Search for the cell housing the specified text and yield its (X, Y) center coordinate. 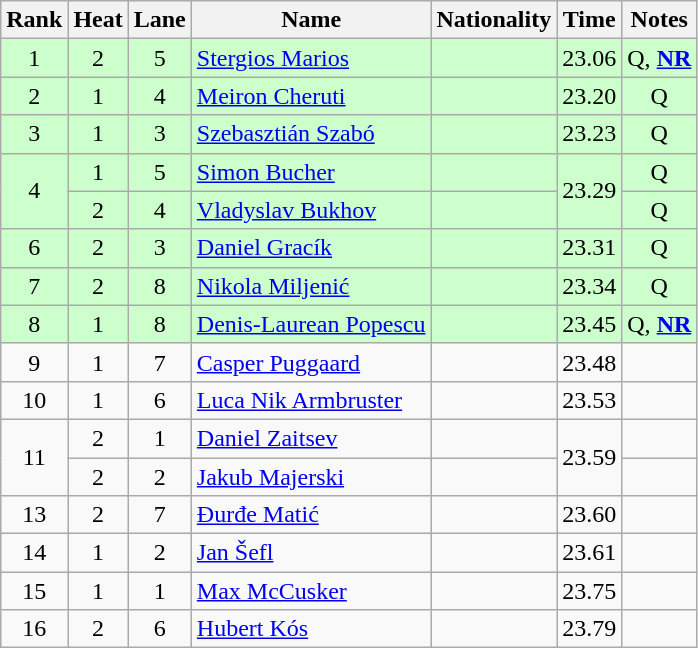
23.75 (590, 591)
16 (34, 629)
Luca Nik Armbruster (311, 400)
Szebasztián Szabó (311, 134)
Notes (660, 20)
23.53 (590, 400)
11 (34, 457)
23.60 (590, 515)
Jakub Majerski (311, 477)
23.48 (590, 362)
Lane (160, 20)
Nationality (494, 20)
14 (34, 553)
23.23 (590, 134)
13 (34, 515)
Meiron Cheruti (311, 96)
Denis-Laurean Popescu (311, 324)
23.29 (590, 191)
23.20 (590, 96)
Đurđe Matić (311, 515)
Daniel Zaitsev (311, 438)
23.45 (590, 324)
15 (34, 591)
Max McCusker (311, 591)
Heat (98, 20)
10 (34, 400)
Vladyslav Bukhov (311, 210)
23.59 (590, 457)
23.31 (590, 248)
23.61 (590, 553)
Simon Bucher (311, 172)
Rank (34, 20)
Stergios Marios (311, 58)
Jan Šefl (311, 553)
Time (590, 20)
Daniel Gracík (311, 248)
23.79 (590, 629)
23.34 (590, 286)
Hubert Kós (311, 629)
23.06 (590, 58)
9 (34, 362)
Nikola Miljenić (311, 286)
Casper Puggaard (311, 362)
Name (311, 20)
